Return the (x, y) coordinate for the center point of the cell that contains the specified text.  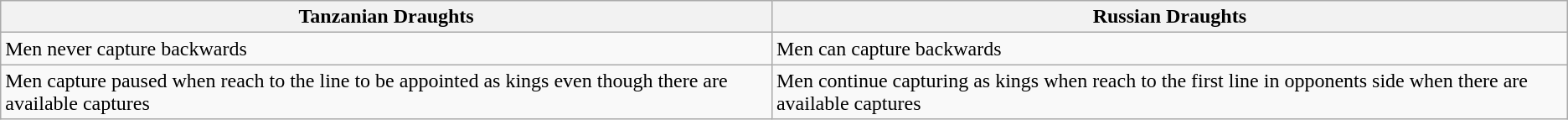
Russian Draughts (1169, 17)
Men capture paused when reach to the line to be appointed as kings even though there are available captures (387, 92)
Tanzanian Draughts (387, 17)
Men can capture backwards (1169, 49)
Men never capture backwards (387, 49)
Men continue capturing as kings when reach to the first line in opponents side when there are available captures (1169, 92)
